Identify which cell holds the provided text, then report its [x, y] central coordinate. 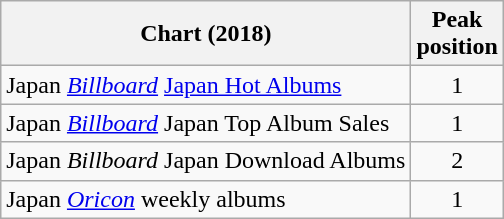
Japan Billboard Japan Top Album Sales [206, 123]
Peakposition [457, 34]
2 [457, 161]
Chart (2018) [206, 34]
Japan Billboard Japan Download Albums [206, 161]
Japan Billboard Japan Hot Albums [206, 85]
Japan Oricon weekly albums [206, 199]
